Detect which cell encompasses the target text, then output its (X, Y) center coordinate. 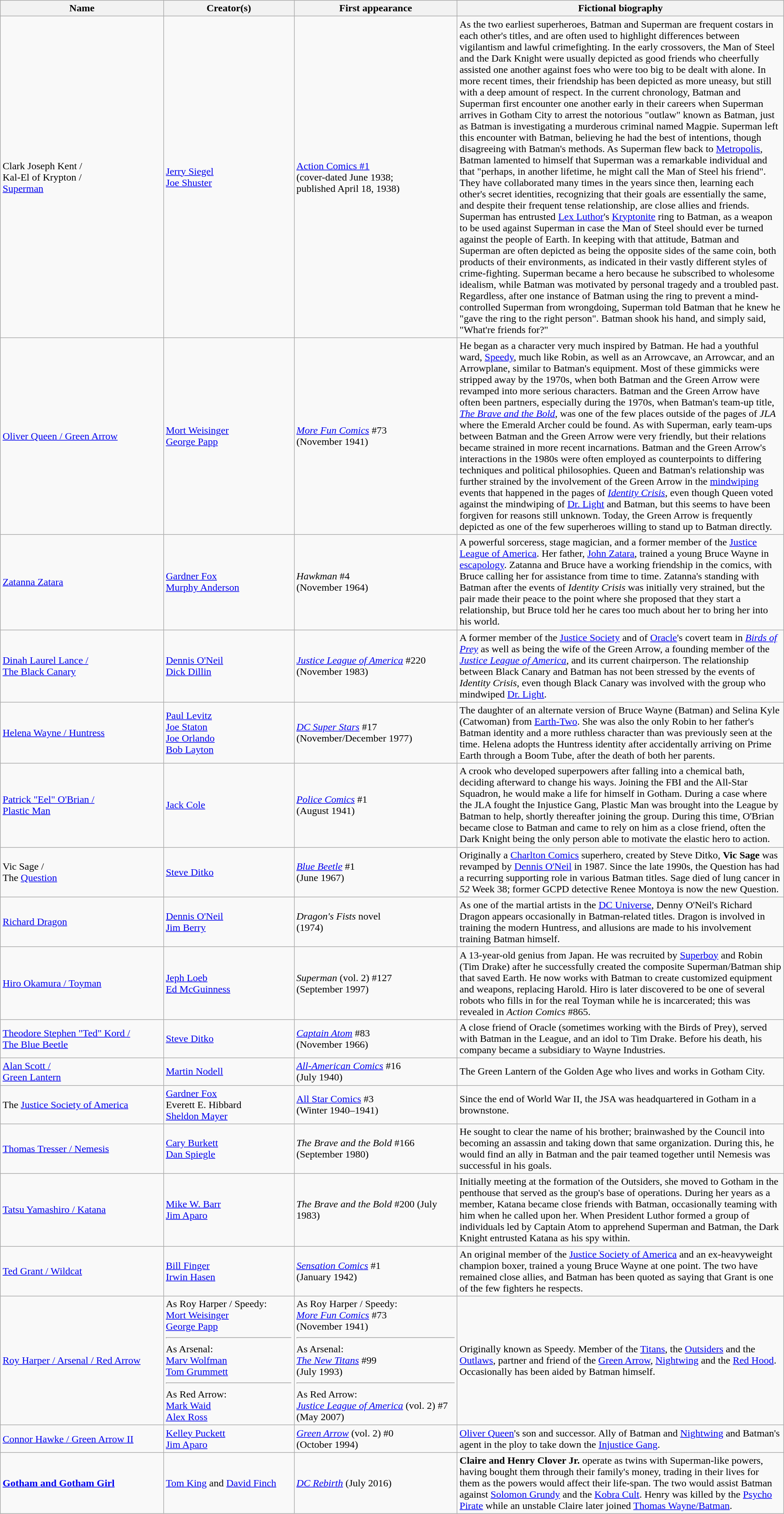
Hawkman #4(November 1964) (376, 582)
DC Super Stars #17(November/December 1977) (376, 733)
Police Comics #1(August 1941) (376, 805)
Clark Joseph Kent /Kal-El of Krypton /Superman (82, 177)
DC Rebirth (July 2016) (376, 1483)
Creator(s) (229, 8)
Patrick "Eel" O'Brian /Plastic Man (82, 805)
Kelley PuckettJim Aparo (229, 1439)
Mort WeisingerGeorge Papp (229, 436)
Tom King and David Finch (229, 1483)
Superman (vol. 2) #127(September 1997) (376, 983)
Gardner FoxEverett E. HibbardSheldon Mayer (229, 1104)
The Brave and the Bold #200 (July 1983) (376, 1210)
Fictional biography (621, 8)
Martin Nodell (229, 1072)
Sensation Comics #1(January 1942) (376, 1271)
Justice League of America #220(November 1983) (376, 666)
The Justice Society of America (82, 1104)
Dinah Laurel Lance /The Black Canary (82, 666)
Mike W. BarrJim Aparo (229, 1210)
Gotham and Gotham Girl (82, 1483)
All-American Comics #16(July 1940) (376, 1072)
All Star Comics #3(Winter 1940–1941) (376, 1104)
Dragon's Fists novel(1974) (376, 922)
Green Arrow (vol. 2) #0(October 1994) (376, 1439)
Name (82, 8)
Richard Dragon (82, 922)
Dennis O'NeilJim Berry (229, 922)
Cary BurkettDan Spiegle (229, 1149)
More Fun Comics #73(November 1941) (376, 436)
Oliver Queen's son and successor. Ally of Batman and Nightwing and Batman's agent in the ploy to take down the Injustice Gang. (621, 1439)
Tatsu Yamashiro / Katana (82, 1210)
Captain Atom #83(November 1966) (376, 1039)
As Roy Harper / Speedy:Mort WeisingerGeorge PappAs Arsenal:Marv WolfmanTom GrummettAs Red Arrow:Mark WaidAlex Ross (229, 1361)
Jeph LoebEd McGuinness (229, 983)
Zatanna Zatara (82, 582)
Bill FingerIrwin Hasen (229, 1271)
Connor Hawke / Green Arrow II (82, 1439)
Paul LevitzJoe StatonJoe OrlandoBob Layton (229, 733)
Hiro Okamura / Toyman (82, 983)
Dennis O'NeilDick Dillin (229, 666)
Theodore Stephen "Ted" Kord /The Blue Beetle (82, 1039)
Action Comics #1(cover-dated June 1938;published April 18, 1938) (376, 177)
First appearance (376, 8)
Jerry SiegelJoe Shuster (229, 177)
Oliver Queen / Green Arrow (82, 436)
Ted Grant / Wildcat (82, 1271)
Vic Sage /The Question (82, 872)
Gardner FoxMurphy Anderson (229, 582)
Blue Beetle #1(June 1967) (376, 872)
The Brave and the Bold #166(September 1980) (376, 1149)
The Green Lantern of the Golden Age who lives and works in Gotham City. (621, 1072)
Since the end of World War II, the JSA was headquartered in Gotham in a brownstone. (621, 1104)
Roy Harper / Arsenal / Red Arrow (82, 1361)
Helena Wayne / Huntress (82, 733)
Alan Scott /Green Lantern (82, 1072)
Thomas Tresser / Nemesis (82, 1149)
Jack Cole (229, 805)
